Return the (x, y) coordinate for the center point of the cell that contains the specified text.  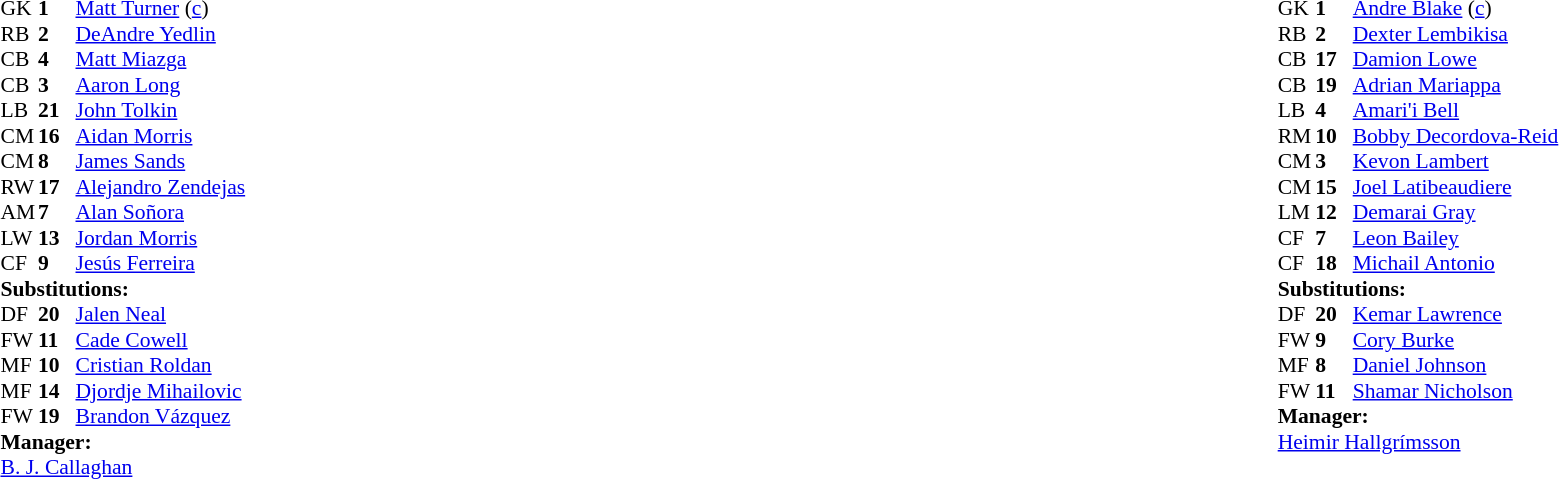
Cade Cowell (161, 340)
Michail Antonio (1456, 263)
12 (1334, 213)
Cory Burke (1456, 340)
LW (19, 238)
Demarai Gray (1456, 213)
Cristian Roldan (161, 365)
13 (57, 238)
Joel Latibeaudiere (1456, 187)
RW (19, 187)
14 (57, 391)
Amari'i Bell (1456, 111)
Alan Soñora (161, 213)
Aaron Long (161, 85)
21 (57, 111)
Kemar Lawrence (1456, 315)
16 (57, 136)
AM (19, 213)
Dexter Lembikisa (1456, 34)
Djordje Mihailovic (161, 391)
Aidan Morris (161, 136)
Damion Lowe (1456, 59)
15 (1334, 187)
Leon Bailey (1456, 238)
Alejandro Zendejas (161, 187)
Jesús Ferreira (161, 263)
LM (1297, 213)
Bobby Decordova-Reid (1456, 136)
Jalen Neal (161, 315)
Shamar Nicholson (1456, 391)
18 (1334, 263)
John Tolkin (161, 111)
RM (1297, 136)
DeAndre Yedlin (161, 34)
Brandon Vázquez (161, 417)
Jordan Morris (161, 238)
Matt Miazga (161, 59)
Adrian Mariappa (1456, 85)
James Sands (161, 161)
Kevon Lambert (1456, 161)
Daniel Johnson (1456, 365)
Heimir Hallgrímsson (1418, 442)
